Find where the given text appears and provide that cell's center as (X, Y) coordinate. 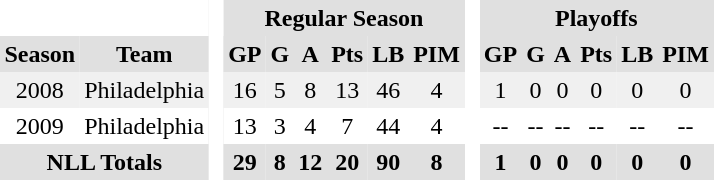
2008 (40, 90)
2009 (40, 126)
3 (280, 126)
20 (348, 162)
12 (310, 162)
7 (348, 126)
Playoffs (596, 18)
16 (245, 90)
Team (144, 54)
29 (245, 162)
46 (388, 90)
5 (280, 90)
90 (388, 162)
Regular Season (344, 18)
Season (40, 54)
NLL Totals (104, 162)
44 (388, 126)
